Locate the cell with the specified text and output its (x, y) center coordinate. 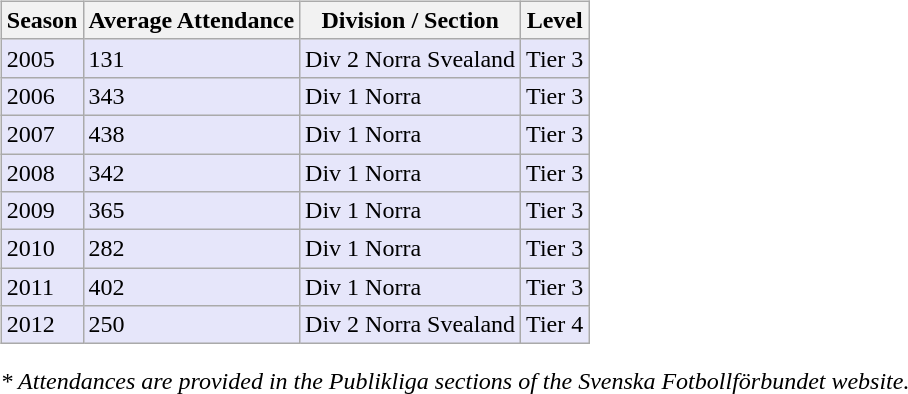
131 (192, 58)
Level (555, 20)
2011 (42, 287)
2009 (42, 211)
282 (192, 249)
402 (192, 287)
Season (42, 20)
343 (192, 96)
2007 (42, 134)
2010 (42, 249)
2008 (42, 173)
250 (192, 325)
Average Attendance (192, 20)
365 (192, 211)
2006 (42, 96)
Tier 4 (555, 325)
2005 (42, 58)
342 (192, 173)
2012 (42, 325)
Division / Section (410, 20)
438 (192, 134)
